For the text-containing cell, return its midpoint in [x, y] coordinate format. 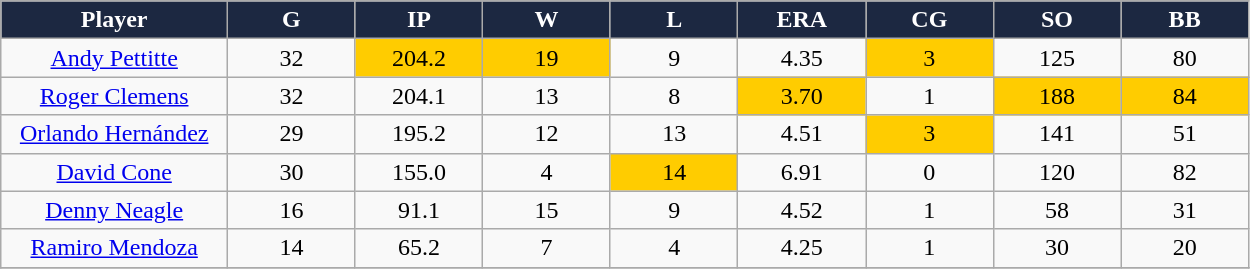
15 [547, 210]
120 [1057, 172]
ERA [802, 20]
29 [292, 134]
204.1 [419, 96]
3.70 [802, 96]
155.0 [419, 172]
6.91 [802, 172]
4.51 [802, 134]
82 [1185, 172]
65.2 [419, 248]
51 [1185, 134]
84 [1185, 96]
16 [292, 210]
L [674, 20]
W [547, 20]
Denny Neagle [114, 210]
19 [547, 58]
David Cone [114, 172]
Roger Clemens [114, 96]
91.1 [419, 210]
195.2 [419, 134]
SO [1057, 20]
12 [547, 134]
80 [1185, 58]
4.25 [802, 248]
CG [930, 20]
Ramiro Mendoza [114, 248]
20 [1185, 248]
Player [114, 20]
0 [930, 172]
204.2 [419, 58]
Andy Pettitte [114, 58]
125 [1057, 58]
Orlando Hernández [114, 134]
G [292, 20]
188 [1057, 96]
4.35 [802, 58]
58 [1057, 210]
4.52 [802, 210]
141 [1057, 134]
8 [674, 96]
7 [547, 248]
IP [419, 20]
BB [1185, 20]
31 [1185, 210]
